For the text-containing cell, return its midpoint in (x, y) coordinate format. 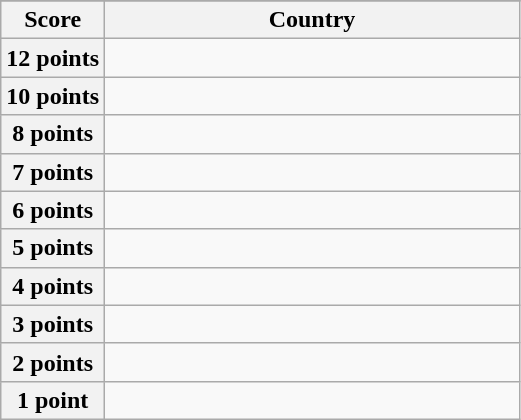
4 points (53, 286)
5 points (53, 248)
2 points (53, 362)
Score (53, 20)
6 points (53, 210)
7 points (53, 172)
Country (312, 20)
1 point (53, 400)
12 points (53, 58)
10 points (53, 96)
8 points (53, 134)
3 points (53, 324)
